Locate the cell with the specified text and output its [X, Y] center coordinate. 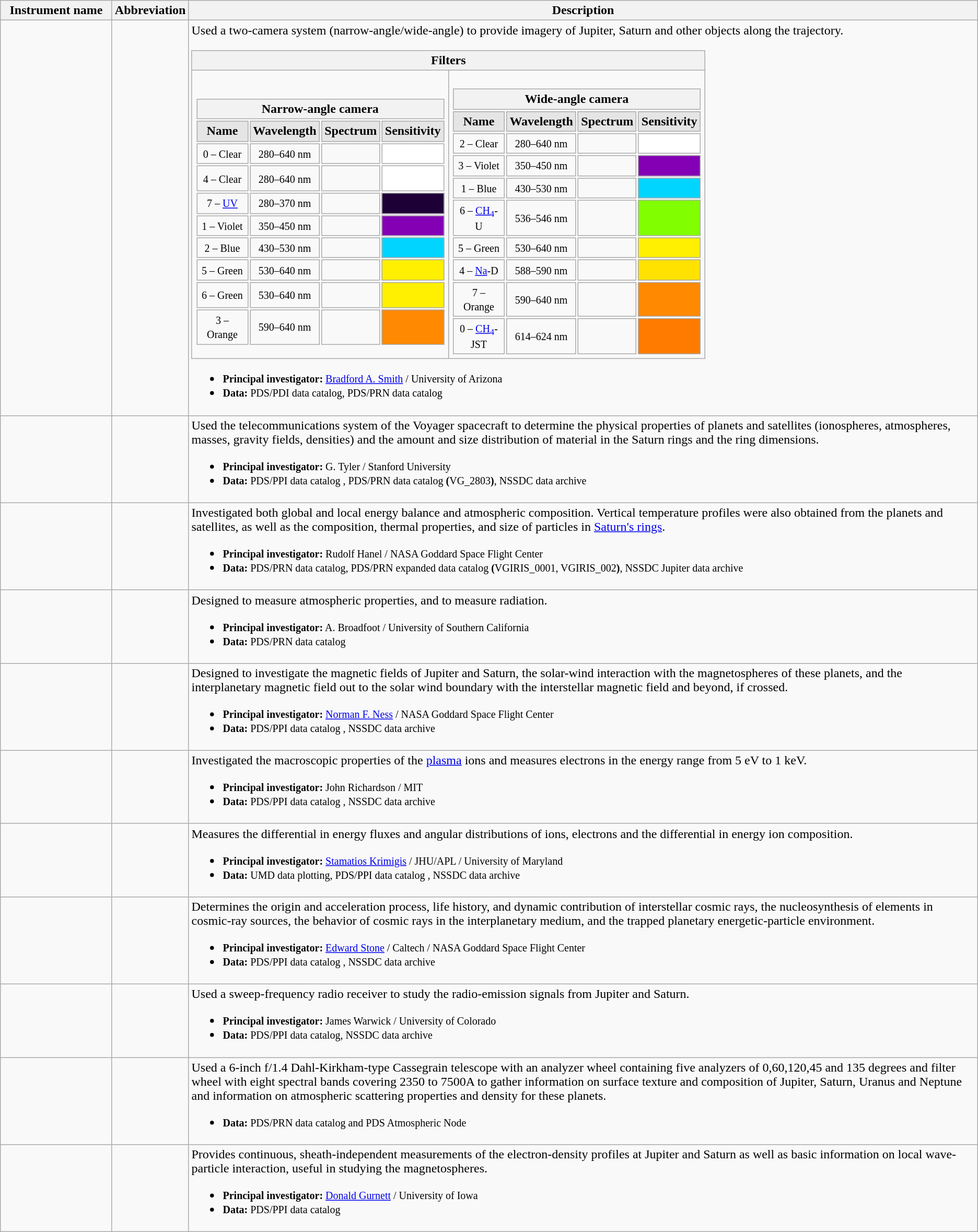
7 – Orange [479, 300]
588–590 nm [541, 270]
2 – Clear [479, 144]
Filters [448, 60]
4 – Clear [223, 178]
Description [583, 10]
4 – Na-D [479, 270]
3 – Orange [223, 327]
6 – CH4-U [479, 217]
614–624 nm [541, 336]
1 – Violet [223, 226]
Instrument name [56, 10]
Wide-angle camera [577, 99]
7 – UV [223, 203]
280–370 nm [285, 203]
6 – Green [223, 295]
1 – Blue [479, 188]
2 – Blue [223, 248]
0 – Clear [223, 154]
Abbreviation [150, 10]
3 – Violet [479, 166]
536–546 nm [541, 217]
0 – CH4-JST [479, 336]
Narrow-angle camera [320, 109]
